Provide the [x, y] coordinate of the cell's center where the given text is located.  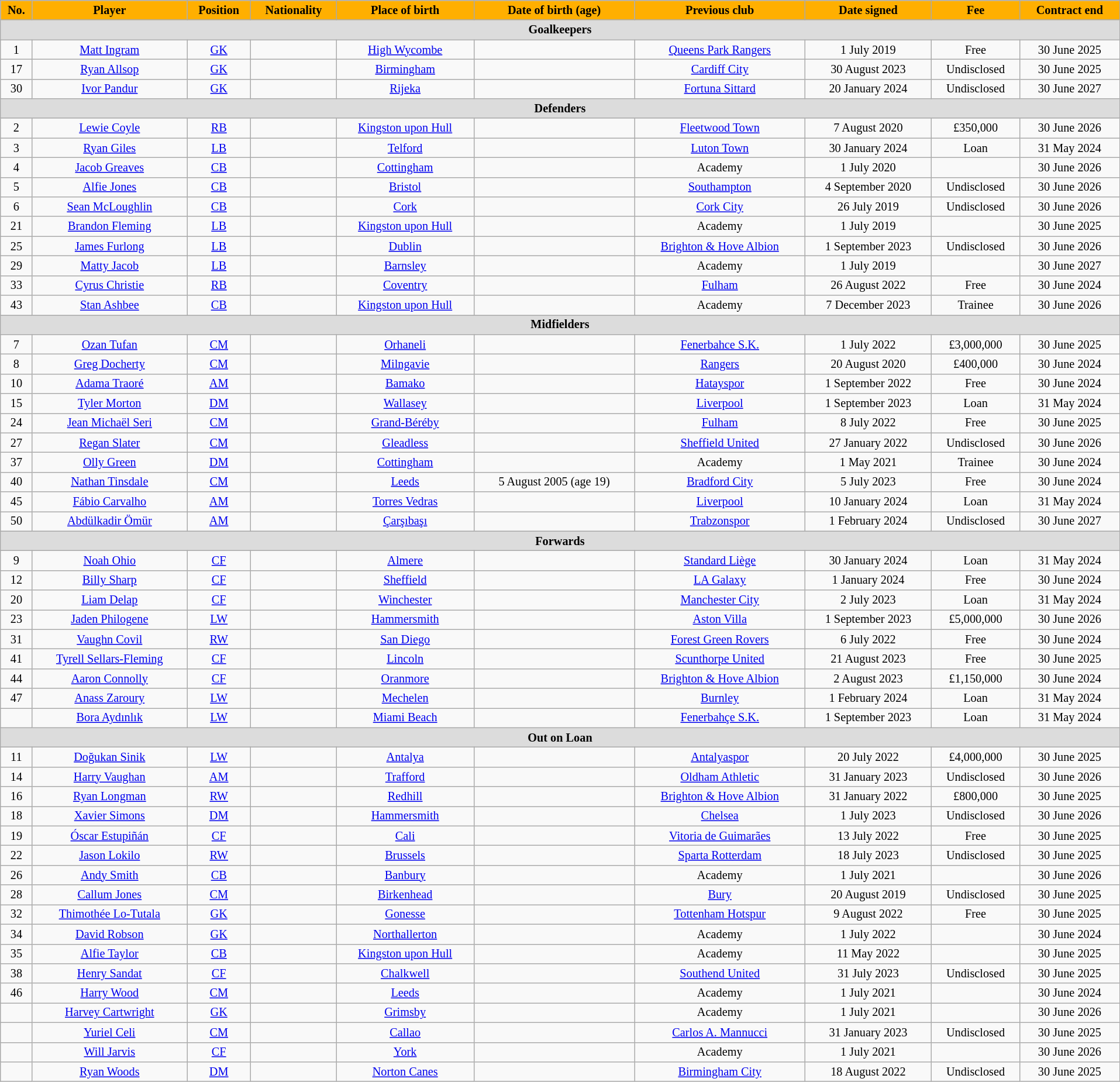
Will Jarvis [110, 1052]
30 August 2023 [868, 69]
26 [16, 875]
Óscar Estupiñán [110, 836]
Bradford City [719, 482]
Mechelen [405, 698]
38 [16, 973]
Wallasey [405, 403]
Ryan Giles [110, 148]
Ivor Pandur [110, 89]
4 September 2020 [868, 187]
Chalkwell [405, 973]
Hatayspor [719, 384]
Aaron Connolly [110, 678]
Place of birth [405, 10]
Rijeka [405, 89]
5 [16, 187]
7 December 2023 [868, 305]
21 August 2023 [868, 659]
David Robson [110, 934]
22 [16, 855]
Cork City [719, 206]
Harvey Cartwright [110, 1012]
Xavier Simons [110, 816]
37 [16, 462]
£800,000 [976, 797]
43 [16, 305]
20 January 2024 [868, 89]
Defenders [560, 108]
Torres Vedras [405, 501]
33 [16, 285]
8 July 2022 [868, 423]
20 [16, 600]
27 January 2022 [868, 443]
Ozan Tufan [110, 344]
LA Galaxy [719, 580]
Birmingham City [719, 1071]
Grimsby [405, 1012]
Player [110, 10]
Bury [719, 895]
7 [16, 344]
Trabzonspor [719, 521]
Antalya [405, 757]
No. [16, 10]
11 May 2022 [868, 954]
Forwards [560, 541]
Jaden Philogene [110, 619]
Tyrell Sellars-Fleming [110, 659]
Grand-Béréby [405, 423]
1 July 2020 [868, 167]
Sparta Rotterdam [719, 855]
Trafford [405, 777]
Cork [405, 206]
Almere [405, 560]
Burnley [719, 698]
Sheffield [405, 580]
Southend United [719, 973]
40 [16, 482]
Standard Liège [719, 560]
Gleadless [405, 443]
£4,000,000 [976, 757]
21 [16, 226]
27 [16, 443]
Date signed [868, 10]
9 August 2022 [868, 914]
18 August 2022 [868, 1071]
Tyler Morton [110, 403]
26 August 2022 [868, 285]
Stan Ashbee [110, 305]
Aston Villa [719, 619]
York [405, 1052]
17 [16, 69]
Harry Vaughan [110, 777]
Bora Aydınlık [110, 718]
Matt Ingram [110, 49]
Contract end [1070, 10]
1 [16, 49]
Adama Traoré [110, 384]
Antalyaspor [719, 757]
Miami Beach [405, 718]
Fleetwood Town [719, 128]
Coventry [405, 285]
12 [16, 580]
Midfielders [560, 325]
Doğukan Sinik [110, 757]
Nathan Tinsdale [110, 482]
Brandon Fleming [110, 226]
Henry Sandat [110, 973]
Yuriel Celi [110, 1032]
9 [16, 560]
Milngavie [405, 364]
Jacob Greaves [110, 167]
San Diego [405, 639]
Forest Green Rovers [719, 639]
Orhaneli [405, 344]
35 [16, 954]
5 August 2005 (age 19) [554, 482]
18 July 2023 [868, 855]
Matty Jacob [110, 266]
Nationality [294, 10]
7 August 2020 [868, 128]
Ryan Longman [110, 797]
50 [16, 521]
Brussels [405, 855]
Abdülkadir Ömür [110, 521]
Dublin [405, 246]
25 [16, 246]
24 [16, 423]
Birmingham [405, 69]
4 [16, 167]
Jason Lokilo [110, 855]
1 September 2022 [868, 384]
Goalkeepers [560, 30]
Redhill [405, 797]
23 [16, 619]
Bamako [405, 384]
Manchester City [719, 600]
14 [16, 777]
26 July 2019 [868, 206]
Cali [405, 836]
Telford [405, 148]
Carlos A. Mannucci [719, 1032]
£400,000 [976, 364]
10 January 2024 [868, 501]
Barnsley [405, 266]
Greg Docherty [110, 364]
Jean Michaël Seri [110, 423]
Alfie Taylor [110, 954]
Sean McLoughlin [110, 206]
£350,000 [976, 128]
Fenerbahçe S.K. [719, 718]
6 July 2022 [868, 639]
Luton Town [719, 148]
Northallerton [405, 934]
Noah Ohio [110, 560]
Olly Green [110, 462]
Lincoln [405, 659]
Billy Sharp [110, 580]
18 [16, 816]
Ryan Allsop [110, 69]
Birkenhead [405, 895]
High Wycombe [405, 49]
31 July 2023 [868, 973]
Oranmore [405, 678]
Gonesse [405, 914]
29 [16, 266]
Lewie Coyle [110, 128]
£3,000,000 [976, 344]
Tottenham Hotspur [719, 914]
Sheffield United [719, 443]
16 [16, 797]
Previous club [719, 10]
2 July 2023 [868, 600]
44 [16, 678]
8 [16, 364]
Callum Jones [110, 895]
34 [16, 934]
Fábio Carvalho [110, 501]
1 January 2024 [868, 580]
1 May 2021 [868, 462]
Vitoria de Guimarães [719, 836]
45 [16, 501]
20 July 2022 [868, 757]
Anass Zaroury [110, 698]
Regan Slater [110, 443]
Winchester [405, 600]
46 [16, 993]
3 [16, 148]
Fee [976, 10]
20 August 2019 [868, 895]
Rangers [719, 364]
Scunthorpe United [719, 659]
5 July 2023 [868, 482]
Bristol [405, 187]
Cyrus Christie [110, 285]
Norton Canes [405, 1071]
6 [16, 206]
Thimothée Lo-Tutala [110, 914]
13 July 2022 [868, 836]
Date of birth (age) [554, 10]
20 August 2020 [868, 364]
1 July 2023 [868, 816]
30 [16, 89]
31 [16, 639]
Ryan Woods [110, 1071]
Chelsea [719, 816]
Fortuna Sittard [719, 89]
£5,000,000 [976, 619]
Out on Loan [560, 738]
11 [16, 757]
15 [16, 403]
Harry Wood [110, 993]
Andy Smith [110, 875]
James Furlong [110, 246]
2 August 2023 [868, 678]
19 [16, 836]
Vaughn Covil [110, 639]
Southampton [719, 187]
47 [16, 698]
Çarşıbaşı [405, 521]
Oldham Athletic [719, 777]
Cardiff City [719, 69]
32 [16, 914]
Queens Park Rangers [719, 49]
28 [16, 895]
£1,150,000 [976, 678]
Position [219, 10]
Liam Delap [110, 600]
31 January 2022 [868, 797]
2 [16, 128]
Callao [405, 1032]
Banbury [405, 875]
Alfie Jones [110, 187]
41 [16, 659]
10 [16, 384]
Fenerbahce S.K. [719, 344]
